Return the [X, Y] coordinate for the center point of the cell that contains the specified text.  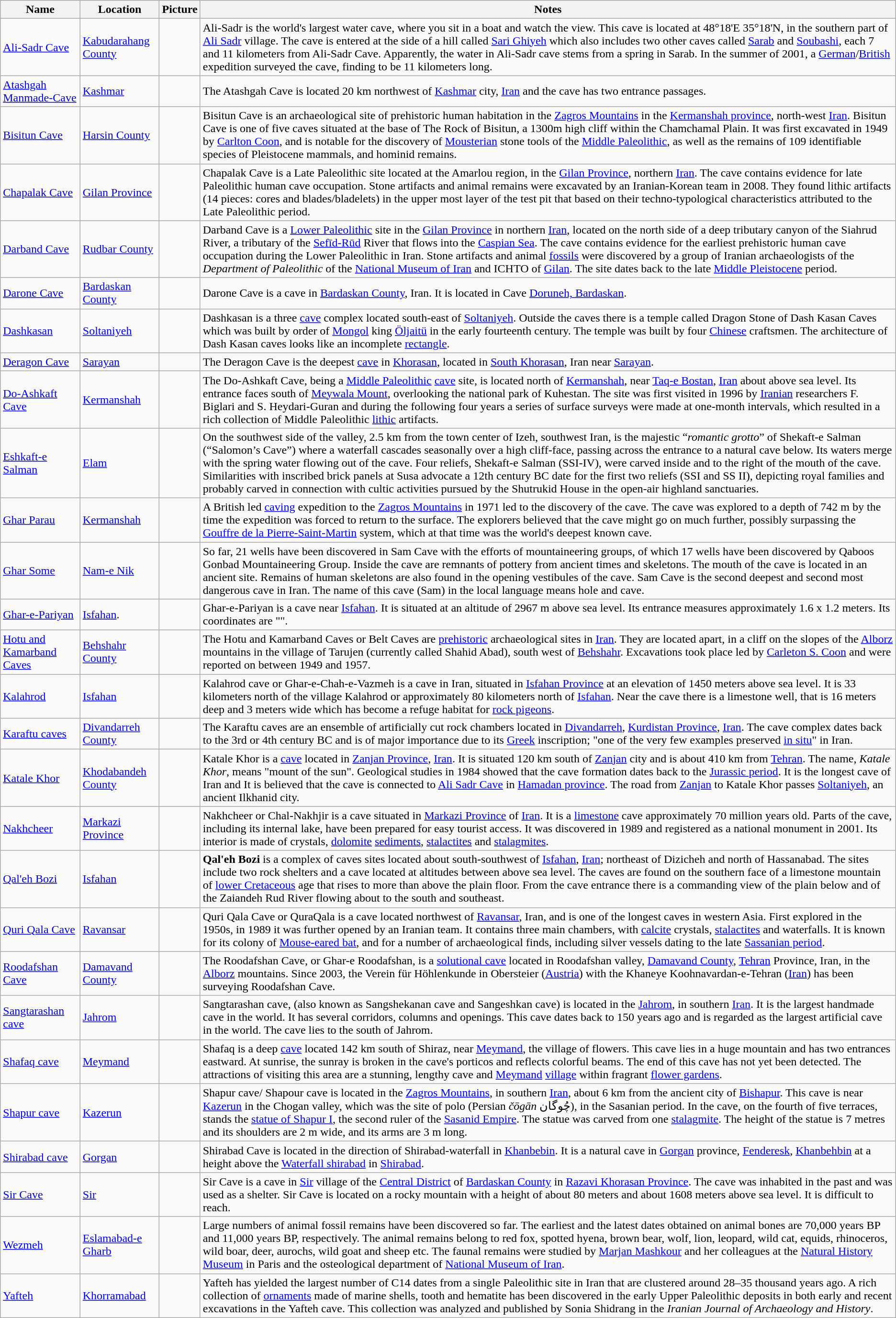
Name [40, 10]
Notes [548, 10]
Rudbar County [120, 249]
Quri Qala Cave [40, 929]
Sir Cave [40, 1195]
Sangtarashan cave [40, 1017]
Do-Ashkaft Cave [40, 399]
Eshkaft-e Salman [40, 463]
Kabudarahang County [120, 47]
Elam [120, 463]
The Deragon Cave is the deepest cave in Khorasan, located in South Khorasan, Iran near Sarayan. [548, 362]
Roodafshan Cave [40, 973]
Jahrom [120, 1017]
The Atashgah Cave is located 20 km northwest of Kashmar city, Iran and the cave has two entrance passages. [548, 91]
Bardaskan County [120, 293]
Shafaq cave [40, 1061]
Kazerun [120, 1112]
Gorgan [120, 1157]
Meymand [120, 1061]
Bisitun Cave [40, 135]
Ghar Some [40, 570]
Ghar-e-Pariyan [40, 614]
Katale Khor [40, 778]
Qal'eh Bozi [40, 879]
Behshahr County [120, 652]
Hotu and Kamarband Caves [40, 652]
Damavand County [120, 973]
Eslamabad-e Gharb [120, 1245]
Khodabandeh County [120, 778]
Kalahrod [40, 696]
Picture [180, 10]
Sir [120, 1195]
Gilan Province [120, 192]
Soltaniyeh [120, 331]
Ghar Parau [40, 520]
Chapalak Cave [40, 192]
Shirabad cave [40, 1157]
Ali-Sadr Cave [40, 47]
Darone Cave [40, 293]
Karaftu caves [40, 734]
Kashmar [120, 91]
Nam-e Nik [120, 570]
Darone Cave is a cave in Bardaskan County, Iran. It is located in Cave Doruneh, Bardaskan. [548, 293]
Yafteh [40, 1296]
Harsin County [120, 135]
Isfahan. [120, 614]
Location [120, 10]
Shapur cave [40, 1112]
Darband Cave [40, 249]
Deragon Cave [40, 362]
Sarayan [120, 362]
Wezmeh [40, 1245]
Atashgah Manmade-Cave [40, 91]
Ravansar [120, 929]
Divandarreh County [120, 734]
Nakhcheer [40, 828]
Dashkasan [40, 331]
Khorramabad [120, 1296]
Markazi Province [120, 828]
